For the text-containing cell, return its midpoint in [X, Y] coordinate format. 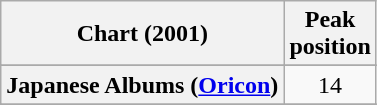
Japanese Albums (Oricon) [142, 85]
Peakposition [330, 34]
Chart (2001) [142, 34]
14 [330, 85]
